Provide the [X, Y] coordinate of the cell's center where the given text is located.  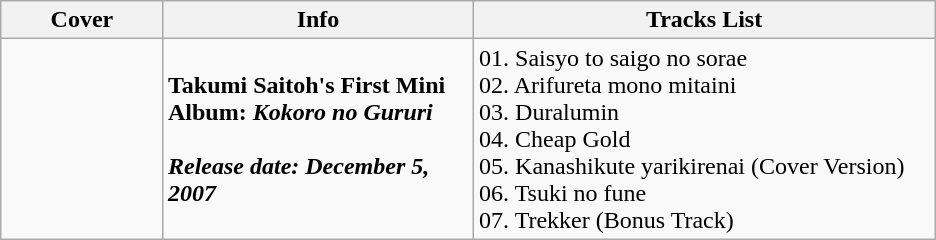
Cover [82, 20]
Info [318, 20]
Tracks List [704, 20]
Takumi Saitoh's First Mini Album: Kokoro no Gururi Release date: December 5, 2007 [318, 139]
